Identify which cell holds the provided text, then report its [X, Y] central coordinate. 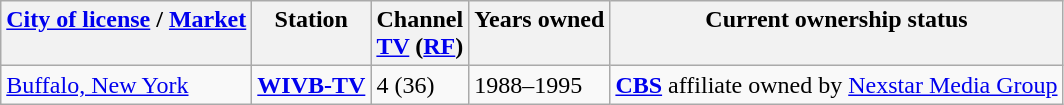
CBS affiliate owned by Nexstar Media Group [836, 85]
Years owned [540, 34]
Station [312, 34]
City of license / Market [126, 34]
ChannelTV (RF) [420, 34]
Buffalo, New York [126, 85]
Current ownership status [836, 34]
WIVB-TV [312, 85]
1988–1995 [540, 85]
4 (36) [420, 85]
